Pinpoint the cell where the given text exists, returning its [X, Y] midpoint coordinate. 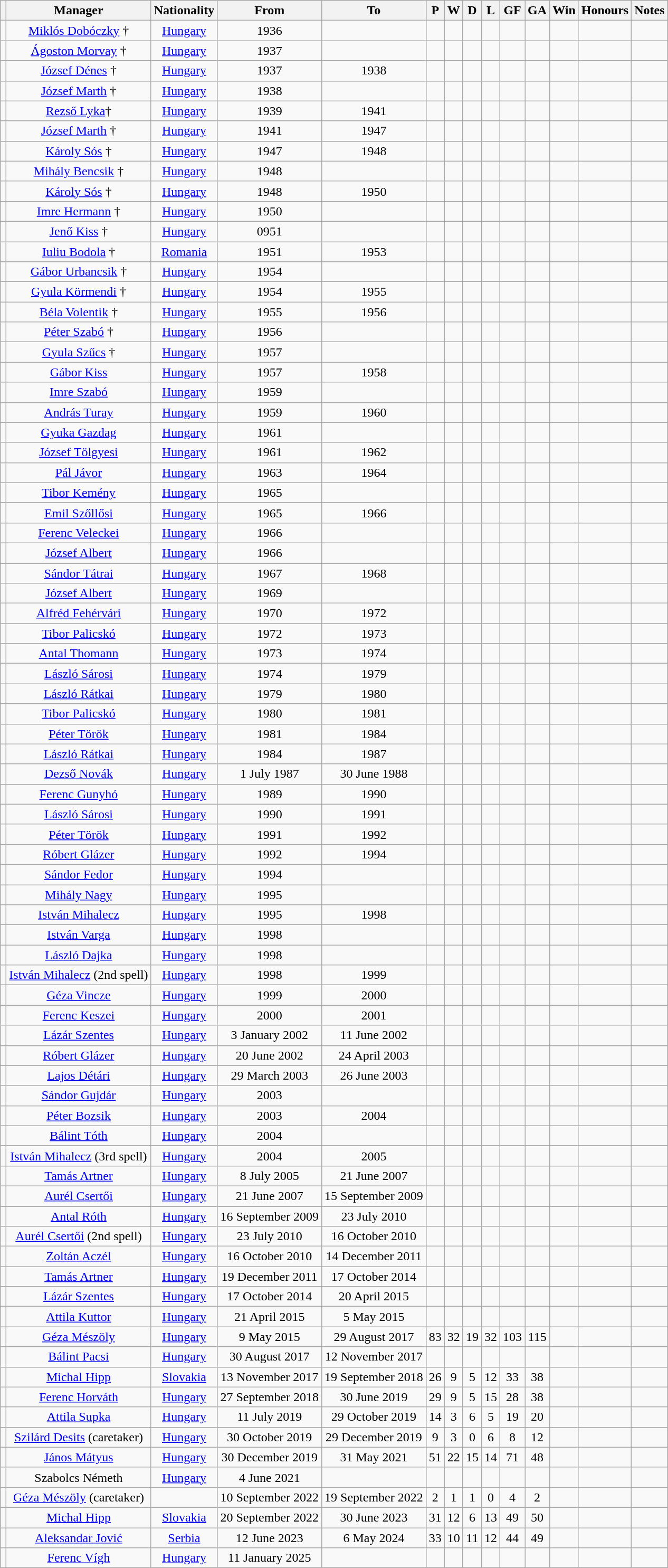
8 July 2005 [270, 1176]
László Dajka [79, 955]
9 May 2015 [270, 1337]
Ferenc Veleckei [79, 533]
GA [537, 11]
Mihály Nagy [79, 895]
48 [537, 1457]
Gyula Körmendi † [79, 292]
Gábor Urbancsik † [79, 272]
1960 [374, 412]
26 [435, 1377]
2005 [374, 1156]
Emil Szőllősi [79, 513]
1962 [374, 452]
28 [513, 1397]
Antal Róth [79, 1216]
1951 [270, 252]
János Mátyus [79, 1457]
Bálint Pacsi [79, 1357]
30 June 1988 [374, 774]
2001 [374, 1015]
71 [513, 1457]
Aurél Csertői (2nd spell) [79, 1236]
19 September 2018 [374, 1377]
Gyuka Gazdag [79, 432]
30 June 2019 [374, 1397]
20 [537, 1417]
29 December 2019 [374, 1437]
24 April 2003 [374, 1055]
6 May 2024 [374, 1538]
20 September 2022 [270, 1517]
1958 [374, 372]
27 September 2018 [270, 1397]
26 June 2003 [374, 1075]
Rezső Lyka† [79, 111]
Romania [184, 252]
29 March 2003 [270, 1075]
W [454, 11]
1936 [270, 31]
István Mihalecz (2nd spell) [79, 975]
Notes [650, 11]
Attila Kuttor [79, 1317]
1963 [270, 473]
Win [565, 11]
Géza Mészöly (caretaker) [79, 1497]
8 [513, 1437]
Aurél Csertői [79, 1196]
Péter Bozsik [79, 1116]
Mihály Bencsik † [79, 171]
Szilárd Desits (caretaker) [79, 1437]
József Dénes † [79, 71]
Dezső Novák [79, 774]
115 [537, 1337]
30 December 2019 [270, 1457]
Gyula Szűcs † [79, 352]
1967 [270, 573]
1953 [374, 252]
István Mihalecz [79, 915]
Ágoston Morvay † [79, 51]
1987 [374, 754]
Gábor Kiss [79, 372]
29 [435, 1397]
Sándor Fedor [79, 874]
Ferenc Horváth [79, 1397]
1989 [270, 794]
Szabolcs Németh [79, 1477]
Zoltán Aczél [79, 1257]
1970 [270, 613]
14 December 2011 [374, 1257]
1964 [374, 473]
P [435, 11]
Ferenc Vígh [79, 1558]
50 [537, 1517]
11 [472, 1538]
Bálint Tóth [79, 1136]
19 September 2022 [374, 1497]
1939 [270, 111]
4 [513, 1497]
Imre Szabó [79, 392]
51 [435, 1457]
13 [491, 1517]
103 [513, 1337]
22 [454, 1457]
D [472, 11]
3 January 2002 [270, 1035]
11 June 2002 [374, 1035]
12 June 2023 [270, 1538]
Nationality [184, 11]
Aleksandar Jović [79, 1538]
Tibor Kemény [79, 493]
19 December 2011 [270, 1277]
13 November 2017 [270, 1377]
31 May 2021 [374, 1457]
4 June 2021 [270, 1477]
Manager [79, 11]
Serbia [184, 1538]
Jenő Kiss † [79, 231]
Péter Szabó † [79, 332]
10 [454, 1538]
L [491, 11]
30 October 2019 [270, 1437]
Imre Hermann † [79, 211]
30 June 2023 [374, 1517]
Iuliu Bodola † [79, 252]
To [374, 11]
Lajos Détári [79, 1075]
István Mihalecz (3rd spell) [79, 1156]
29 August 2017 [374, 1337]
30 August 2017 [270, 1357]
21 April 2015 [270, 1317]
0951 [270, 231]
5 May 2015 [374, 1317]
Ferenc Gunyhó [79, 794]
Béla Volentik † [79, 312]
István Varga [79, 935]
József Tölgyesi [79, 452]
Sándor Tátrai [79, 573]
31 [435, 1517]
1969 [270, 593]
Alfréd Fehérvári [79, 613]
Antal Thomann [79, 654]
Ferenc Keszei [79, 1015]
Miklós Dobóczky † [79, 31]
16 September 2009 [270, 1216]
44 [513, 1538]
29 October 2019 [374, 1417]
11 July 2019 [270, 1417]
From [270, 11]
András Turay [79, 412]
10 September 2022 [270, 1497]
1 July 1987 [270, 774]
20 April 2015 [374, 1297]
11 January 2025 [270, 1558]
Géza Vincze [79, 995]
1968 [374, 573]
GF [513, 11]
Géza Mészöly [79, 1337]
Sándor Gujdár [79, 1095]
83 [435, 1337]
15 September 2009 [374, 1196]
Honours [605, 11]
12 November 2017 [374, 1357]
20 June 2002 [270, 1055]
Attila Supka [79, 1417]
Pál Jávor [79, 473]
